Search for the cell housing the specified text and yield its [X, Y] center coordinate. 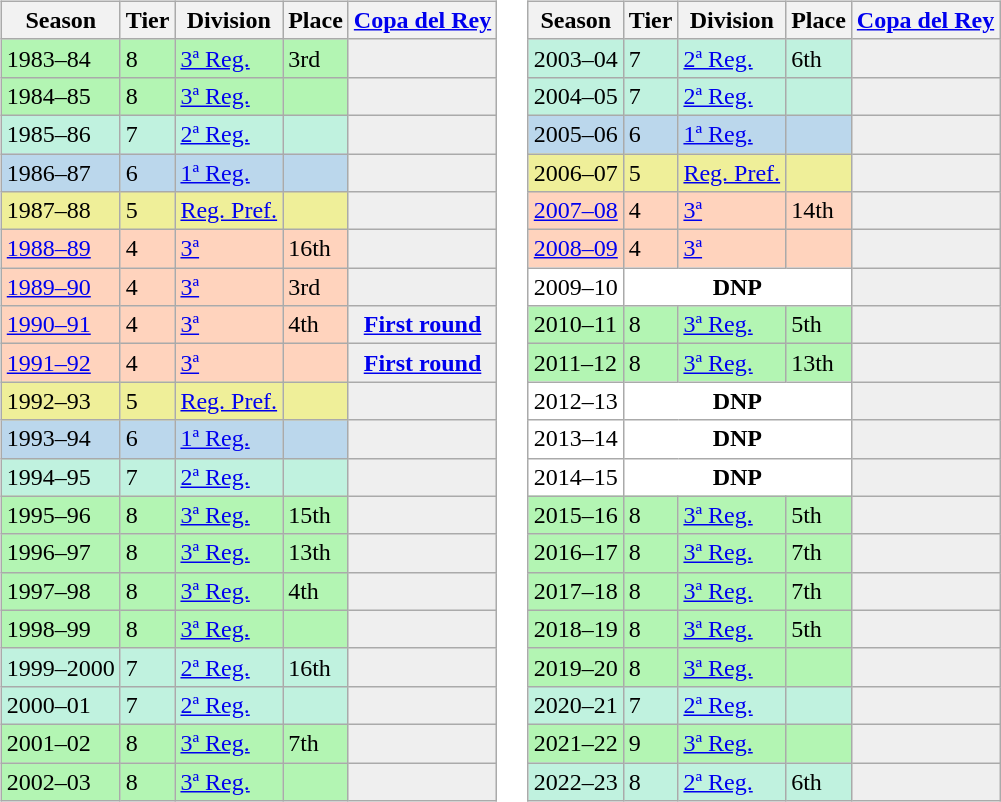
2003–04 [576, 58]
1992–93 [60, 401]
2016–17 [576, 553]
2013–14 [576, 439]
1999–2000 [60, 667]
2022–23 [576, 781]
1996–97 [60, 553]
2017–18 [576, 591]
1990–91 [60, 325]
2012–13 [576, 401]
2004–05 [576, 96]
2000–01 [60, 705]
2011–12 [576, 363]
2015–16 [576, 515]
2014–15 [576, 477]
2020–21 [576, 705]
2001–02 [60, 743]
2007–08 [576, 211]
2021–22 [576, 743]
2018–19 [576, 629]
2008–09 [576, 249]
2006–07 [576, 173]
1986–87 [60, 173]
2005–06 [576, 134]
1993–94 [60, 439]
2009–10 [576, 287]
2010–11 [576, 325]
1997–98 [60, 591]
1988–89 [60, 249]
1991–92 [60, 363]
1995–96 [60, 515]
1987–88 [60, 211]
1984–85 [60, 96]
1989–90 [60, 287]
9 [650, 743]
1998–99 [60, 629]
2002–03 [60, 781]
1985–86 [60, 134]
15th [316, 515]
1994–95 [60, 477]
2019–20 [576, 667]
1983–84 [60, 58]
14th [819, 211]
